Capture the cell that displays the provided text and extract its (X, Y) central coordinate. 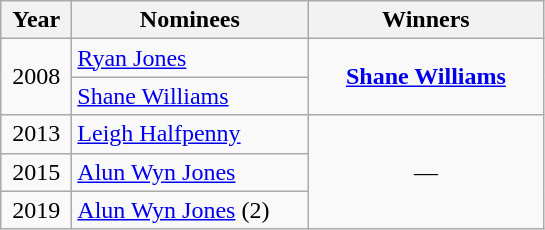
Alun Wyn Jones (190, 172)
Ryan Jones (190, 58)
Nominees (190, 20)
2013 (36, 134)
Year (36, 20)
— (426, 172)
2015 (36, 172)
Winners (426, 20)
2019 (36, 210)
Leigh Halfpenny (190, 134)
Alun Wyn Jones (2) (190, 210)
2008 (36, 77)
